Search for the cell housing the specified text and yield its (x, y) center coordinate. 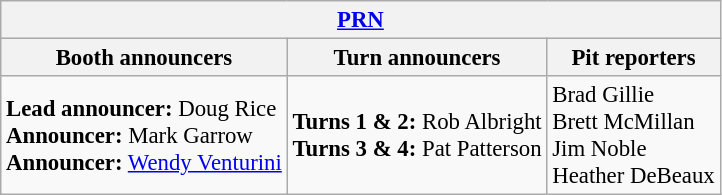
Lead announcer: Doug RiceAnnouncer: Mark GarrowAnnouncer: Wendy Venturini (144, 136)
Pit reporters (634, 58)
Turn announcers (417, 58)
Turns 1 & 2: Rob AlbrightTurns 3 & 4: Pat Patterson (417, 136)
Booth announcers (144, 58)
Brad GillieBrett McMillanJim NobleHeather DeBeaux (634, 136)
PRN (360, 20)
